Locate the cell with the specified text and output its (x, y) center coordinate. 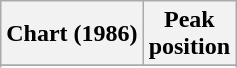
Peakposition (189, 34)
Chart (1986) (72, 34)
